Output the (X, Y) coordinate of the center of the cell containing the given text.  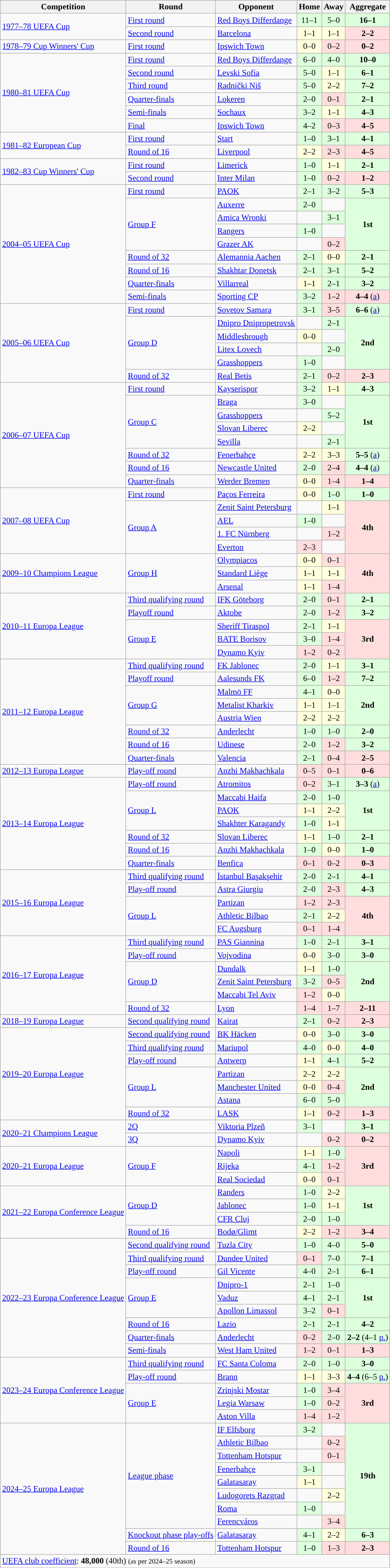
Sochaux (256, 112)
Middlesbrough (256, 336)
Kairat (256, 1021)
Aktobe (256, 613)
UEFA club coefficient: 48,000 (40th) (as per 2024–25 season) (195, 1561)
Shakhtar Donetsk (256, 270)
Ferencváros (256, 1522)
Paços Ferreira (256, 494)
2009–10 Champions League (63, 573)
Olympiacos (256, 560)
19th (368, 1476)
Newcastle United (256, 468)
2004–05 UEFA Cup (63, 244)
Astana (256, 1100)
Vaduz (256, 1298)
4–4 (6–5 p.) (368, 1377)
5–5 (a) (368, 455)
Rangers (256, 231)
CFR Cluj (256, 1218)
AEL (256, 520)
Gil Vicente (256, 1271)
Lokeren (256, 99)
Atromitos (256, 784)
2015–16 Europa League (63, 903)
Everton (256, 547)
Kayserispor (256, 389)
11–1 (309, 20)
Bodø/Glimt (256, 1232)
2013–14 Europa League (63, 823)
0–6 (368, 771)
2016–17 Europa League (63, 975)
2020–21 Europa League (63, 1166)
Villarreal (256, 283)
Aggregate (368, 7)
1981–82 European Cup (63, 145)
2024–25 Europa League (63, 1489)
Home (309, 7)
Arsenal (256, 587)
Sevilla (256, 442)
2012–13 Europa League (63, 771)
FC Augsburg (256, 929)
Antwerp (256, 1061)
Group H (171, 573)
Zrinjski Mostar (256, 1390)
Inter Milan (256, 178)
BK Häcken (256, 1034)
Aalesunds FK (256, 679)
Dnipro-1 (256, 1285)
PAS Giannina (256, 942)
Dundalk (256, 968)
Randers (256, 1192)
2023–24 Europa Conference League (63, 1390)
2018–19 Europa League (63, 1021)
Group G (171, 705)
1980–81 UEFA Cup (63, 92)
Barcelona (256, 33)
BATE Borisov (256, 639)
Udinese (256, 744)
2022–23 Europa Conference League (63, 1298)
Maccabi Tel Aviv (256, 995)
Apollon Limassol (256, 1311)
3–5 (334, 310)
Start (256, 138)
Manchester United (256, 1087)
Sporting CP (256, 297)
Lazio (256, 1324)
Group C (171, 422)
Final (171, 125)
FC Santa Coloma (256, 1363)
Legia Warsaw (256, 1403)
3–3 (a) (368, 784)
Round (171, 7)
Levski Sofia (256, 73)
2Q (171, 1126)
2019–20 Europa League (63, 1074)
1. FC Nürnberg (256, 534)
Shakhter Karagandy (256, 824)
Grazer AK (256, 244)
Opponent (256, 7)
6–3 (368, 1535)
Auxerre (256, 205)
1977–78 UEFA Cup (63, 27)
Viktoria Plzeň (256, 1126)
2–2 (4–1 p.) (368, 1337)
1982–83 Cup Winners' Cup (63, 172)
Napoli (256, 1153)
Austria Wien (256, 718)
Malmö FF (256, 692)
İstanbul Başakşehir (256, 876)
Real Betis (256, 375)
West Ham United (256, 1350)
Vojvodina (256, 955)
Lyon (256, 1008)
2005–06 UEFA Cup (63, 343)
Group A (171, 527)
LASK (256, 1113)
2010–11 Europa League (63, 626)
Ludogorets Razgrad (256, 1495)
Dundee United (256, 1258)
2006–07 UEFA Cup (63, 435)
1978–79 Cup Winners' Cup (63, 46)
2–4 (334, 468)
Maccabi Haifa (256, 797)
Valencia (256, 758)
FK Jablonec (256, 665)
Amica Wronki (256, 218)
Third round (171, 86)
2011–12 Europa League (63, 712)
Braga (256, 402)
Aston Villa (256, 1416)
1–7 (334, 1008)
Knockout phase play-offs (171, 1535)
Werder Bremen (256, 481)
Away (334, 7)
2–11 (368, 1008)
Rijeka (256, 1166)
League phase (171, 1476)
Liverpool (256, 152)
7–0 (334, 1258)
Jablonec (256, 1205)
6–6 (a) (368, 310)
Real Sociedad (256, 1179)
IF Elfsborg (256, 1430)
2021–22 Europa Conference League (63, 1212)
Radnički Niš (256, 86)
Roma (256, 1508)
Sovetov Samara (256, 310)
2–5 (368, 758)
Litex Lovech (256, 349)
7–1 (368, 1258)
Alemannia Aachen (256, 257)
16–1 (368, 20)
2020–21 Champions League (63, 1133)
5–3 (368, 191)
Mariupol (256, 1048)
Metalist Kharkiv (256, 705)
Standard Liège (256, 573)
Limerick (256, 165)
Brann (256, 1377)
2007–08 UEFA Cup (63, 520)
3Q (171, 1140)
Benfica (256, 863)
10–0 (368, 60)
Sheriff Tiraspol (256, 626)
Astra Giurgiu (256, 889)
IFK Göteborg (256, 600)
Tuzla City (256, 1245)
Dnipro Dnipropetrovsk (256, 323)
Competition (63, 7)
